Determine the (X, Y) coordinate at the center of the cell enclosing the given text.  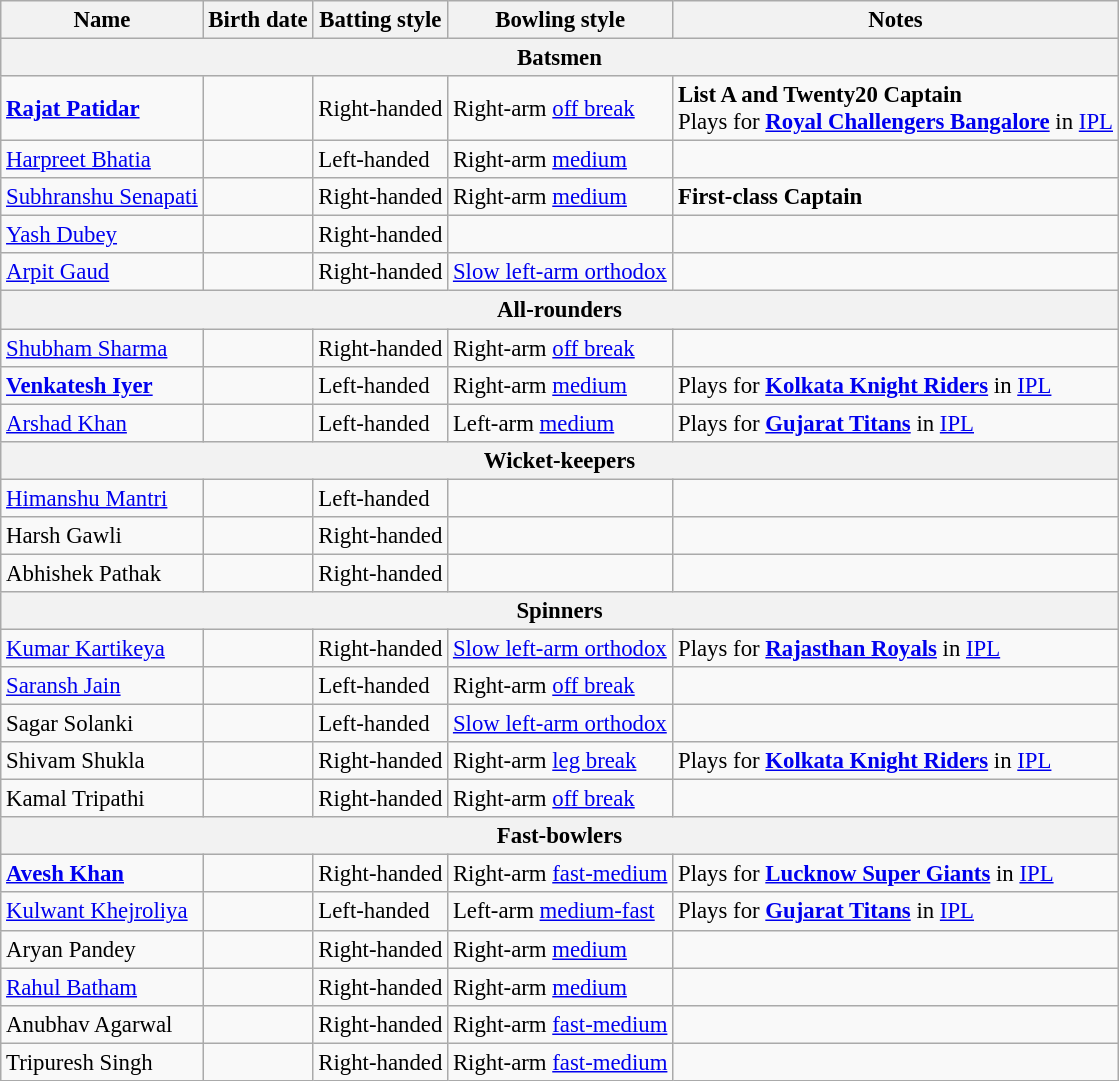
Arshad Khan (102, 423)
Wicket-keepers (560, 460)
Yash Dubey (102, 235)
Venkatesh Iyer (102, 385)
Harsh Gawli (102, 536)
Left-arm medium-fast (560, 912)
Rajat Patidar (102, 108)
Arpit Gaud (102, 273)
Himanshu Mantri (102, 498)
Batsmen (560, 58)
Plays for Rajasthan Royals in IPL (896, 648)
Birth date (258, 20)
Anubhav Agarwal (102, 1024)
Rahul Batham (102, 987)
Kulwant Khejroliya (102, 912)
Kumar Kartikeya (102, 648)
Saransh Jain (102, 686)
Fast-bowlers (560, 836)
Shivam Shukla (102, 761)
Shubham Sharma (102, 348)
First-class Captain (896, 197)
Subhranshu Senapati (102, 197)
List A and Twenty20 Captain Plays for Royal Challengers Bangalore in IPL (896, 108)
Spinners (560, 611)
Abhishek Pathak (102, 573)
Avesh Khan (102, 874)
Batting style (380, 20)
Name (102, 20)
Sagar Solanki (102, 724)
Bowling style (560, 20)
All-rounders (560, 310)
Left-arm medium (560, 423)
Right-arm leg break (560, 761)
Kamal Tripathi (102, 799)
Notes (896, 20)
Aryan Pandey (102, 949)
Plays for Lucknow Super Giants in IPL (896, 874)
Harpreet Bhatia (102, 160)
Tripuresh Singh (102, 1062)
